Detect which cell encompasses the target text, then output its (X, Y) center coordinate. 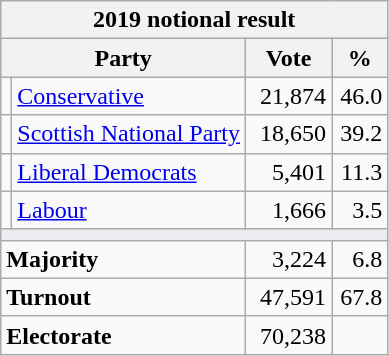
3,224 (289, 259)
Majority (124, 259)
Scottish National Party (129, 134)
21,874 (289, 96)
Vote (289, 58)
Labour (129, 210)
47,591 (289, 297)
70,238 (289, 335)
2019 notional result (194, 20)
3.5 (360, 210)
Electorate (124, 335)
67.8 (360, 297)
1,666 (289, 210)
% (360, 58)
5,401 (289, 172)
46.0 (360, 96)
Party (124, 58)
39.2 (360, 134)
Liberal Democrats (129, 172)
Conservative (129, 96)
Turnout (124, 297)
11.3 (360, 172)
6.8 (360, 259)
18,650 (289, 134)
